Search for the cell housing the specified text and yield its (x, y) center coordinate. 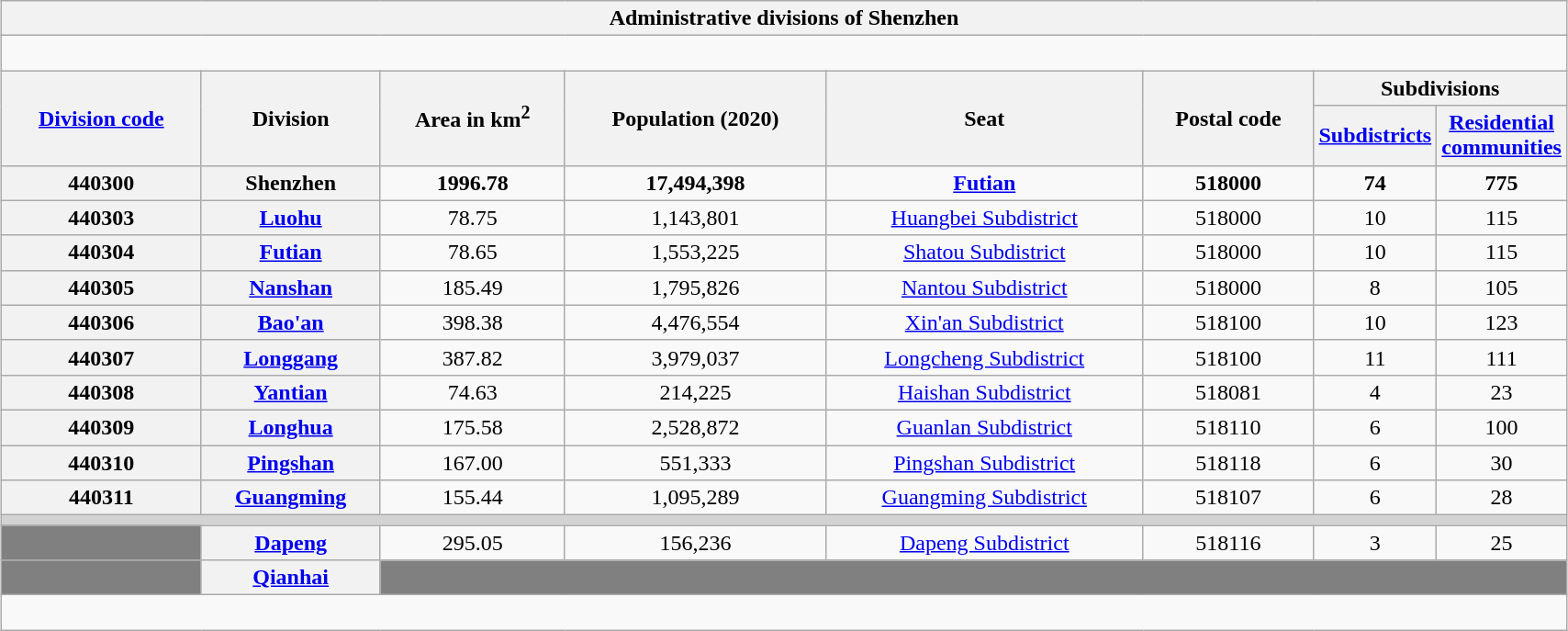
518110 (1228, 427)
295.05 (472, 543)
Guangming Subdistrict (984, 498)
Haishan Subdistrict (984, 392)
Guanlan Subdistrict (984, 427)
167.00 (472, 462)
Dapeng (290, 543)
398.38 (472, 322)
3 (1375, 543)
Residential communities (1502, 136)
775 (1502, 183)
1996.78 (472, 183)
74 (1375, 183)
440300 (102, 183)
440311 (102, 498)
155.44 (472, 498)
Division (290, 118)
Postal code (1228, 118)
111 (1502, 357)
1,143,801 (695, 218)
Division code (102, 118)
1,795,826 (695, 287)
Qianhai (290, 578)
440305 (102, 287)
3,979,037 (695, 357)
Pingshan (290, 462)
Area in km2 (472, 118)
Yantian (290, 392)
4,476,554 (695, 322)
518118 (1228, 462)
440309 (102, 427)
17,494,398 (695, 183)
Huangbei Subdistrict (984, 218)
74.63 (472, 392)
30 (1502, 462)
Shenzhen (290, 183)
Longhua (290, 427)
Guangming (290, 498)
Bao'an (290, 322)
Seat (984, 118)
440307 (102, 357)
123 (1502, 322)
440303 (102, 218)
23 (1502, 392)
Longcheng Subdistrict (984, 357)
Subdistricts (1375, 136)
Administrative divisions of Shenzhen (784, 18)
Shatou Subdistrict (984, 253)
Nantou Subdistrict (984, 287)
25 (1502, 543)
Pingshan Subdistrict (984, 462)
440306 (102, 322)
4 (1375, 392)
440308 (102, 392)
78.75 (472, 218)
1,553,225 (695, 253)
387.82 (472, 357)
100 (1502, 427)
11 (1375, 357)
185.49 (472, 287)
518116 (1228, 543)
Dapeng Subdistrict (984, 543)
78.65 (472, 253)
440304 (102, 253)
518081 (1228, 392)
105 (1502, 287)
175.58 (472, 427)
Subdivisions (1439, 88)
8 (1375, 287)
214,225 (695, 392)
440310 (102, 462)
Luohu (290, 218)
1,095,289 (695, 498)
551,333 (695, 462)
Population (2020) (695, 118)
28 (1502, 498)
2,528,872 (695, 427)
518107 (1228, 498)
156,236 (695, 543)
Nanshan (290, 287)
Longgang (290, 357)
Xin'an Subdistrict (984, 322)
